Pinpoint the cell where the given text exists, returning its [x, y] midpoint coordinate. 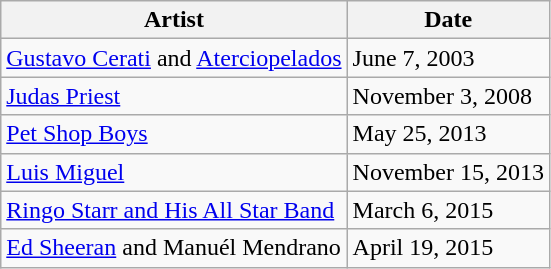
Ed Sheeran and Manuél Mendrano [174, 248]
Gustavo Cerati and Aterciopelados [174, 58]
Artist [174, 20]
March 6, 2015 [448, 210]
November 15, 2013 [448, 172]
Luis Miguel [174, 172]
Date [448, 20]
June 7, 2003 [448, 58]
Ringo Starr and His All Star Band [174, 210]
May 25, 2013 [448, 134]
Pet Shop Boys [174, 134]
November 3, 2008 [448, 96]
Judas Priest [174, 96]
April 19, 2015 [448, 248]
